Return (X, Y) of the center of cell containing provided text 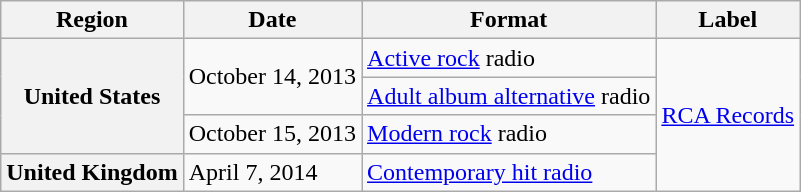
RCA Records (728, 115)
United States (92, 96)
Date (272, 20)
Format (509, 20)
October 14, 2013 (272, 77)
Active rock radio (509, 58)
October 15, 2013 (272, 134)
Label (728, 20)
Region (92, 20)
Contemporary hit radio (509, 172)
April 7, 2014 (272, 172)
United Kingdom (92, 172)
Adult album alternative radio (509, 96)
Modern rock radio (509, 134)
